Locate the cell with the specified text and output its [X, Y] center coordinate. 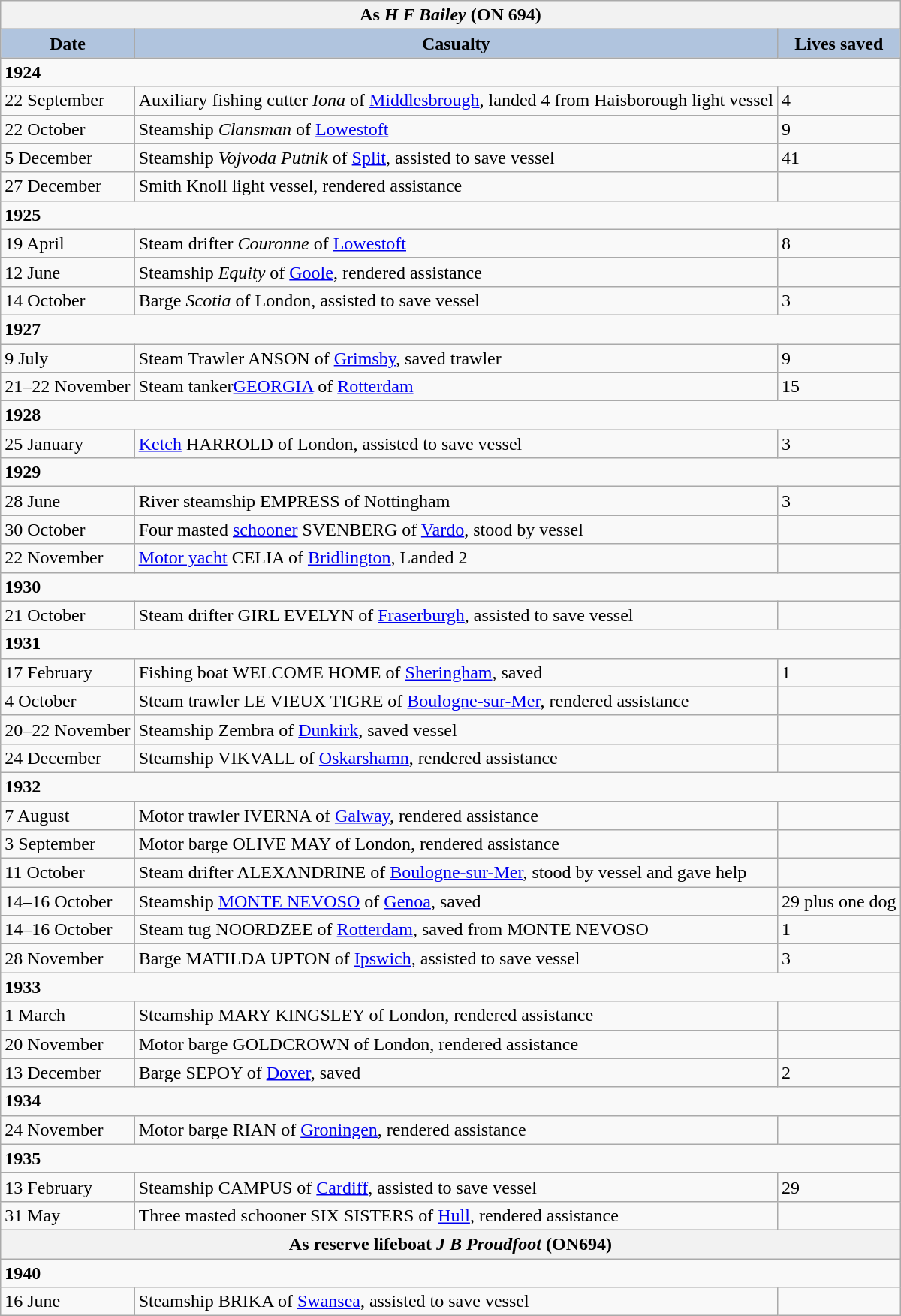
Steam tankerGEORGIA of Rotterdam [456, 387]
Steam Trawler ANSON of Grimsby, saved trawler [456, 358]
Steamship MONTE NEVOSO of Genoa, saved [456, 901]
28 November [68, 958]
14 October [68, 300]
4 October [68, 701]
Auxiliary fishing cutter Iona of Middlesbrough, landed 4 from Haisborough light vessel [456, 101]
22 October [68, 129]
1928 [450, 415]
Steamship VIKVALL of Oskarshamn, rendered assistance [456, 758]
Lives saved [839, 44]
Motor yacht CELIA of Bridlington, Landed 2 [456, 558]
25 January [68, 444]
Barge MATILDA UPTON of Ipswich, assisted to save vessel [456, 958]
As H F Bailey (ON 694) [450, 15]
Casualty [456, 44]
Ketch HARROLD of London, assisted to save vessel [456, 444]
15 [839, 387]
Steamship CAMPUS of Cardiff, assisted to save vessel [456, 1187]
1934 [450, 1101]
Motor barge GOLDCROWN of London, rendered assistance [456, 1044]
Barge SEPOY of Dover, saved [456, 1073]
17 February [68, 672]
Fishing boat WELCOME HOME of Sheringham, saved [456, 672]
1 March [68, 1016]
8 [839, 243]
20 November [68, 1044]
Smith Knoll light vessel, rendered assistance [456, 186]
1930 [450, 587]
22 September [68, 101]
1931 [450, 644]
29 plus one dog [839, 901]
24 November [68, 1130]
5 December [68, 158]
1933 [450, 987]
3 September [68, 844]
22 November [68, 558]
1935 [450, 1158]
Date [68, 44]
As reserve lifeboat J B Proudfoot (ON694) [450, 1244]
20–22 November [68, 729]
Motor barge OLIVE MAY of London, rendered assistance [456, 844]
9 July [68, 358]
Steam drifter GIRL EVELYN of Fraserburgh, assisted to save vessel [456, 615]
Steam tug NOORDZEE of Rotterdam, saved from MONTE NEVOSO [456, 930]
30 October [68, 530]
Four masted schooner SVENBERG of Vardo, stood by vessel [456, 530]
Steamship BRIKA of Swansea, assisted to save vessel [456, 1302]
Steamship Vojvoda Putnik of Split, assisted to save vessel [456, 158]
Steamship Equity of Goole, rendered assistance [456, 272]
1927 [450, 329]
Steamship MARY KINGSLEY of London, rendered assistance [456, 1016]
4 [839, 101]
27 December [68, 186]
1925 [450, 215]
13 February [68, 1187]
12 June [68, 272]
Steamship Zembra of Dunkirk, saved vessel [456, 729]
Steamship Clansman of Lowestoft [456, 129]
Steam trawler LE VIEUX TIGRE of Boulogne-sur-Mer, rendered assistance [456, 701]
2 [839, 1073]
1929 [450, 472]
Motor trawler IVERNA of Galway, rendered assistance [456, 815]
1932 [450, 786]
1940 [450, 1273]
Three masted schooner SIX SISTERS of Hull, rendered assistance [456, 1215]
Steam drifter Couronne of Lowestoft [456, 243]
29 [839, 1187]
Steam drifter ALEXANDRINE of Boulogne-sur-Mer, stood by vessel and gave help [456, 873]
13 December [68, 1073]
24 December [68, 758]
River steamship EMPRESS of Nottingham [456, 501]
7 August [68, 815]
28 June [68, 501]
11 October [68, 873]
16 June [68, 1302]
21–22 November [68, 387]
19 April [68, 243]
1924 [450, 72]
Motor barge RIAN of Groningen, rendered assistance [456, 1130]
41 [839, 158]
Barge Scotia of London, assisted to save vessel [456, 300]
21 October [68, 615]
31 May [68, 1215]
